Scan for the cell matching the given text and deliver its [x, y] coordinate at center. 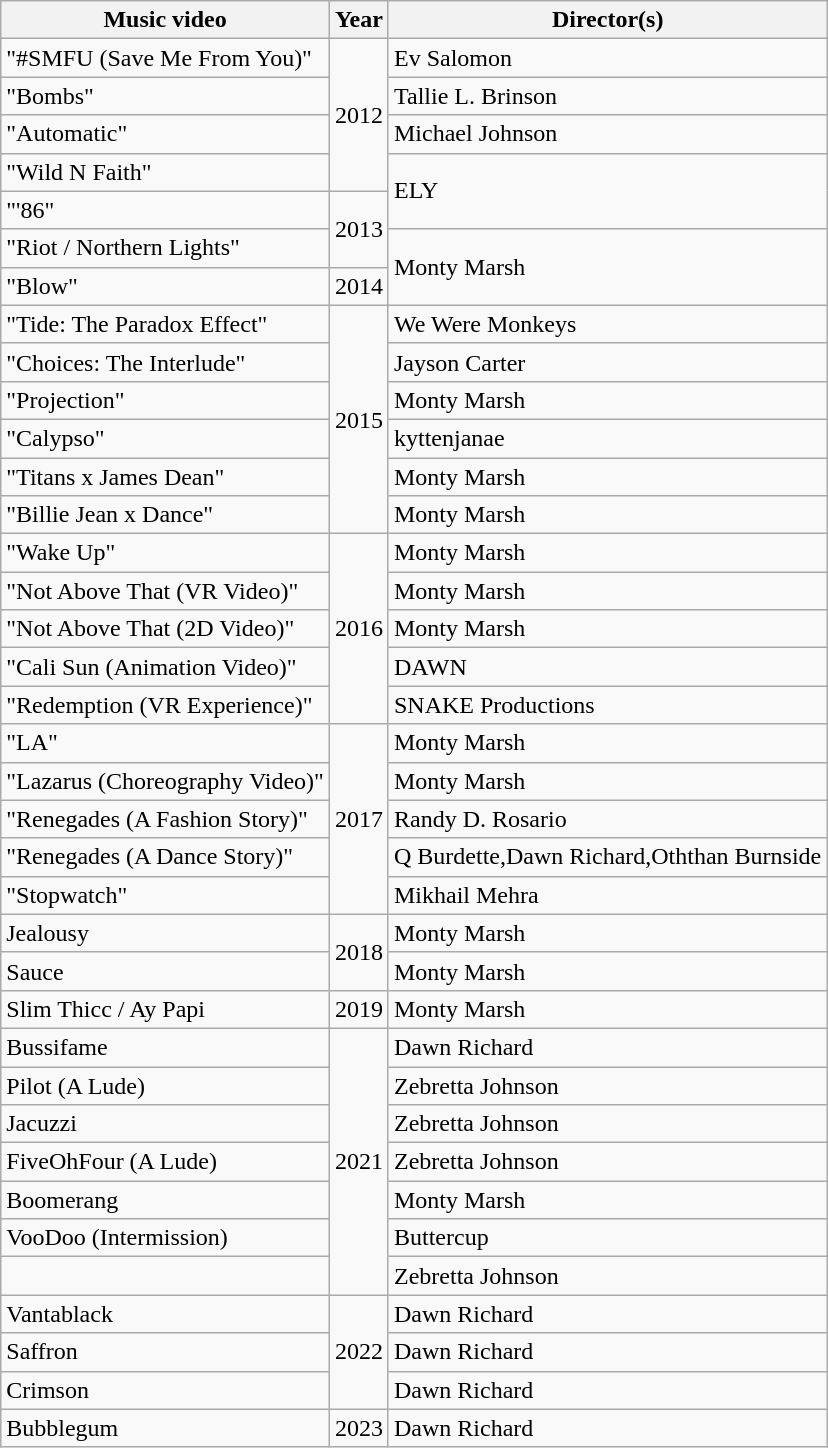
VooDoo (Intermission) [166, 1238]
"Blow" [166, 286]
"Calypso" [166, 438]
SNAKE Productions [607, 705]
2016 [358, 629]
"Automatic" [166, 134]
2014 [358, 286]
"Redemption (VR Experience)" [166, 705]
2019 [358, 1009]
Randy D. Rosario [607, 819]
"Cali Sun (Animation Video)" [166, 667]
Year [358, 20]
Crimson [166, 1390]
2021 [358, 1161]
Music video [166, 20]
Boomerang [166, 1200]
"Titans x James Dean" [166, 477]
"Choices: The Interlude" [166, 362]
Ev Salomon [607, 58]
Saffron [166, 1352]
Vantablack [166, 1314]
Buttercup [607, 1238]
Tallie L. Brinson [607, 96]
Sauce [166, 971]
"'86" [166, 210]
"Projection" [166, 400]
"Wake Up" [166, 553]
Michael Johnson [607, 134]
2012 [358, 115]
Jealousy [166, 933]
"LA" [166, 743]
"Stopwatch" [166, 895]
Director(s) [607, 20]
"Tide: The Paradox Effect" [166, 324]
"Not Above That (VR Video)" [166, 591]
2023 [358, 1428]
Jayson Carter [607, 362]
2013 [358, 229]
"Bombs" [166, 96]
2018 [358, 952]
"Wild N Faith" [166, 172]
We Were Monkeys [607, 324]
2022 [358, 1352]
ELY [607, 191]
2017 [358, 819]
2015 [358, 419]
FiveOhFour (A Lude) [166, 1162]
"Riot / Northern Lights" [166, 248]
"Renegades (A Fashion Story)" [166, 819]
kyttenjanae [607, 438]
Jacuzzi [166, 1124]
"Not Above That (2D Video)" [166, 629]
Pilot (A Lude) [166, 1085]
"Renegades (A Dance Story)" [166, 857]
Slim Thicc / Ay Papi [166, 1009]
Bussifame [166, 1047]
"Billie Jean x Dance" [166, 515]
DAWN [607, 667]
"Lazarus (Choreography Video)" [166, 781]
"#SMFU (Save Me From You)" [166, 58]
Q Burdette,Dawn Richard,Oththan Burnside [607, 857]
Mikhail Mehra [607, 895]
Bubblegum [166, 1428]
